Identify which cell holds the provided text, then report its [x, y] central coordinate. 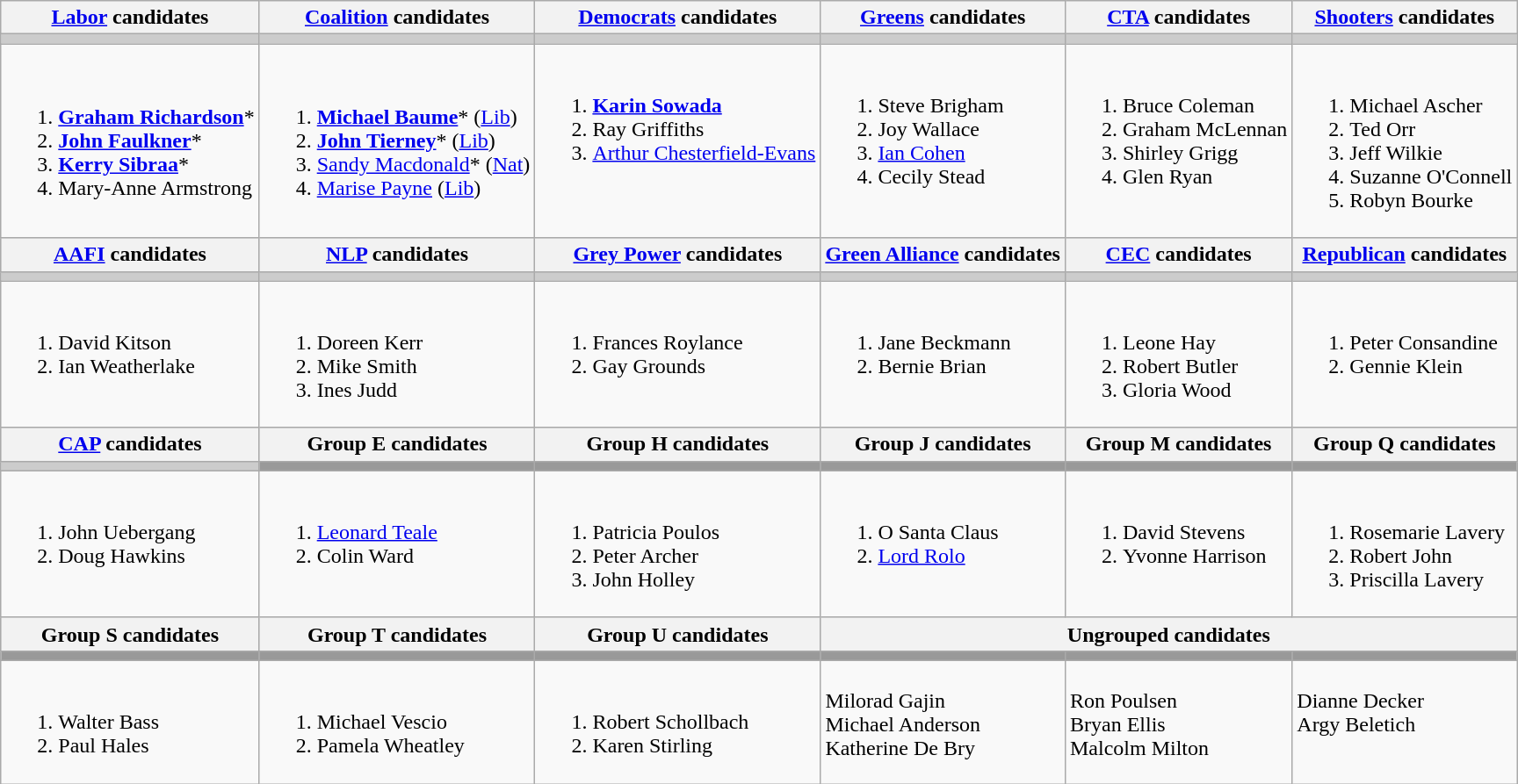
David KitsonIan Weatherlake [130, 355]
Shooters candidates [1405, 18]
Ron Poulsen Bryan Ellis Malcolm Milton [1178, 722]
Walter BassPaul Hales [130, 722]
Michael VescioPamela Wheatley [397, 722]
Group J candidates [943, 444]
Labor candidates [130, 18]
Leone HayRobert ButlerGloria Wood [1178, 355]
Peter ConsandineGennie Klein [1405, 355]
CEC candidates [1178, 255]
Rosemarie LaveryRobert JohnPriscilla Lavery [1405, 544]
Robert SchollbachKaren Stirling [678, 722]
Coalition candidates [397, 18]
Group M candidates [1178, 444]
Frances RoylanceGay Grounds [678, 355]
Karin SowadaRay GriffithsArthur Chesterfield-Evans [678, 140]
AAFI candidates [130, 255]
Group U candidates [678, 634]
Greens candidates [943, 18]
Michael AscherTed OrrJeff WilkieSuzanne O'ConnellRobyn Bourke [1405, 140]
Group S candidates [130, 634]
Graham Richardson*John Faulkner*Kerry Sibraa*Mary-Anne Armstrong [130, 140]
O Santa ClausLord Rolo [943, 544]
Group Q candidates [1405, 444]
Steve BrighamJoy WallaceIan CohenCecily Stead [943, 140]
NLP candidates [397, 255]
Green Alliance candidates [943, 255]
Doreen KerrMike SmithInes Judd [397, 355]
Ungrouped candidates [1168, 634]
CAP candidates [130, 444]
Group T candidates [397, 634]
Bruce ColemanGraham McLennanShirley GriggGlen Ryan [1178, 140]
Michael Baume* (Lib)John Tierney* (Lib)Sandy Macdonald* (Nat)Marise Payne (Lib) [397, 140]
Dianne Decker Argy Beletich [1405, 722]
Group E candidates [397, 444]
Leonard TealeColin Ward [397, 544]
Patricia PoulosPeter ArcherJohn Holley [678, 544]
Milorad Gajin Michael Anderson Katherine De Bry [943, 722]
John UebergangDoug Hawkins [130, 544]
CTA candidates [1178, 18]
Jane BeckmannBernie Brian [943, 355]
David StevensYvonne Harrison [1178, 544]
Grey Power candidates [678, 255]
Republican candidates [1405, 255]
Group H candidates [678, 444]
Democrats candidates [678, 18]
